Detect which cell encompasses the target text, then output its (x, y) center coordinate. 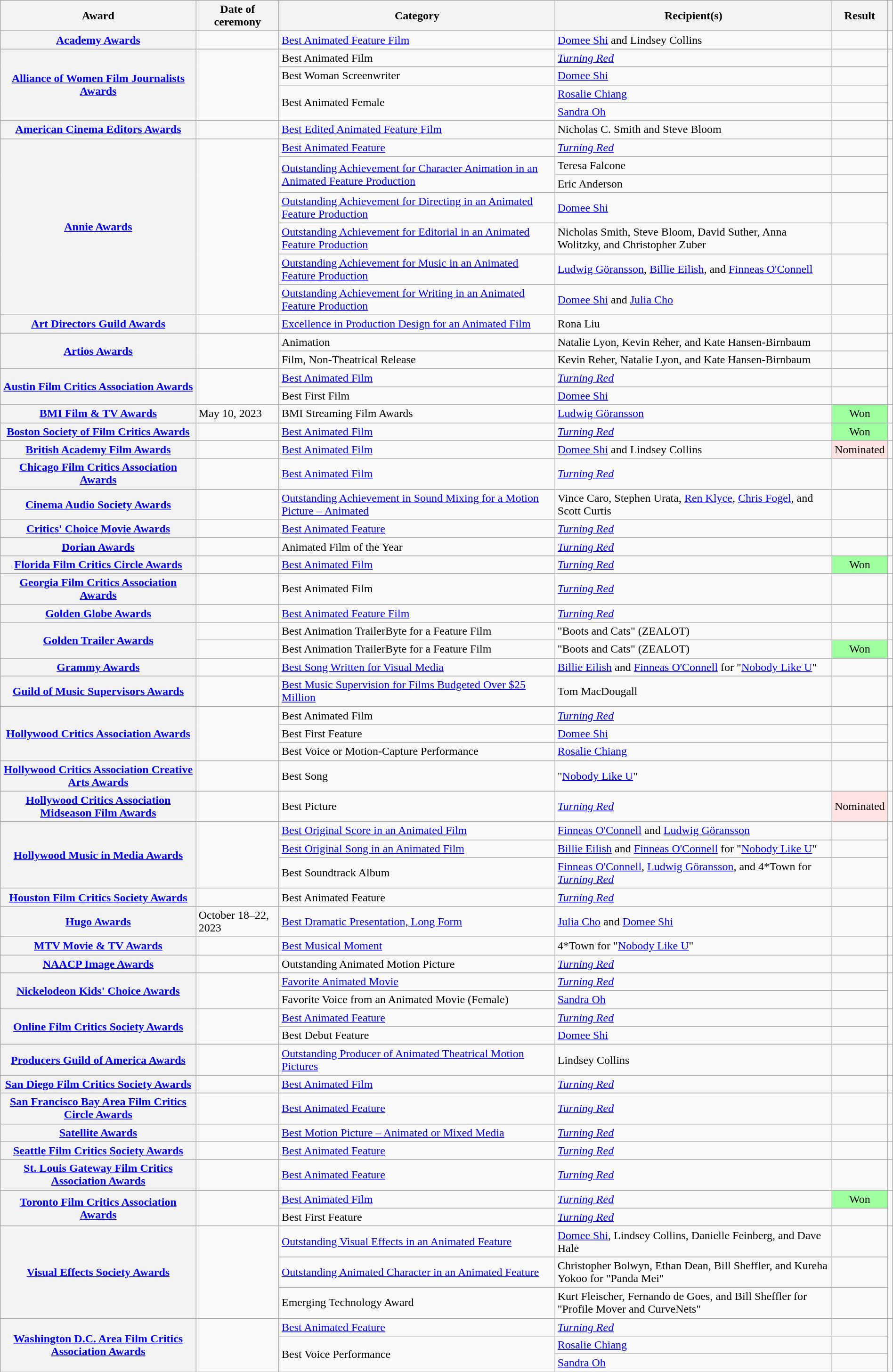
Boston Society of Film Critics Awards (98, 432)
Best Musical Moment (417, 946)
Alliance of Women Film Journalists Awards (98, 85)
Florida Film Critics Circle Awards (98, 564)
San Diego Film Critics Society Awards (98, 1084)
Outstanding Visual Effects in an Animated Feature (417, 1241)
Seattle Film Critics Society Awards (98, 1151)
Finneas O'Connell, Ludwig Göransson, and 4*Town for Turning Red (693, 873)
MTV Movie & TV Awards (98, 946)
Outstanding Producer of Animated Theatrical Motion Pictures (417, 1060)
Finneas O'Connell and Ludwig Göransson (693, 831)
May 10, 2023 (237, 414)
Austin Film Critics Association Awards (98, 387)
Best Original Score in an Animated Film (417, 831)
Toronto Film Critics Association Awards (98, 1208)
Animated Film of the Year (417, 547)
Vince Caro, Stephen Urata, Ren Klyce, Chris Fogel, and Scott Curtis (693, 504)
Favorite Voice from an Animated Movie (Female) (417, 1000)
Hollywood Critics Association Awards (98, 734)
Outstanding Achievement for Directing in an Animated Feature Production (417, 207)
Houston Film Critics Society Awards (98, 897)
Georgia Film Critics Association Awards (98, 589)
Christopher Bolwyn, Ethan Dean, Bill Sheffler, and Kureha Yokoo for "Panda Mei" (693, 1272)
Best Original Song in an Animated Film (417, 849)
Animation (417, 342)
Outstanding Achievement for Writing in an Animated Feature Production (417, 300)
San Francisco Bay Area Film Critics Circle Awards (98, 1108)
Nickelodeon Kids' Choice Awards (98, 991)
October 18–22, 2023 (237, 922)
Guild of Music Supervisors Awards (98, 692)
Best Song (417, 776)
NAACP Image Awards (98, 964)
Ludwig Göransson, Billie Eilish, and Finneas O'Connell (693, 269)
Outstanding Achievement for Character Animation in an Animated Feature Production (417, 174)
BMI Streaming Film Awards (417, 414)
Category (417, 16)
Producers Guild of America Awards (98, 1060)
Chicago Film Critics Association Awards (98, 474)
Best Picture (417, 807)
Rona Liu (693, 324)
Outstanding Achievement for Music in an Animated Feature Production (417, 269)
Best Dramatic Presentation, Long Form (417, 922)
Recipient(s) (693, 16)
Nicholas Smith, Steve Bloom, David Suther, Anna Wolitzky, and Christopher Zuber (693, 238)
Tom MacDougall (693, 692)
Award (98, 16)
Best Motion Picture – Animated or Mixed Media (417, 1133)
Outstanding Achievement for Editorial in an Animated Feature Production (417, 238)
Golden Trailer Awards (98, 640)
Visual Effects Society Awards (98, 1272)
Best Music Supervision for Films Budgeted Over $25 Million (417, 692)
Online Film Critics Society Awards (98, 1027)
Best Animated Female (417, 103)
Domee Shi, Lindsey Collins, Danielle Feinberg, and Dave Hale (693, 1241)
Result (860, 16)
Academy Awards (98, 40)
Emerging Technology Award (417, 1302)
Annie Awards (98, 227)
Ludwig Göransson (693, 414)
Artios Awards (98, 351)
Best Woman Screenwriter (417, 76)
Nicholas C. Smith and Steve Bloom (693, 130)
Critics' Choice Movie Awards (98, 529)
Best First Film (417, 396)
Film, Non-Theatrical Release (417, 360)
Eric Anderson (693, 183)
Best Voice or Motion-Capture Performance (417, 751)
British Academy Film Awards (98, 449)
Dorian Awards (98, 547)
Date of ceremony (237, 16)
Best Debut Feature (417, 1036)
Outstanding Animated Character in an Animated Feature (417, 1272)
Lindsey Collins (693, 1060)
Outstanding Achievement in Sound Mixing for a Motion Picture – Animated (417, 504)
Satellite Awards (98, 1133)
Domee Shi and Julia Cho (693, 300)
Hollywood Music in Media Awards (98, 855)
Julia Cho and Domee Shi (693, 922)
Grammy Awards (98, 667)
American Cinema Editors Awards (98, 130)
4*Town for "Nobody Like U" (693, 946)
Best Soundtrack Album (417, 873)
St. Louis Gateway Film Critics Association Awards (98, 1175)
Favorite Animated Movie (417, 982)
Hollywood Critics Association Midseason Film Awards (98, 807)
Best Song Written for Visual Media (417, 667)
Kevin Reher, Natalie Lyon, and Kate Hansen-Birnbaum (693, 360)
Art Directors Guild Awards (98, 324)
Hugo Awards (98, 922)
Best Voice Performance (417, 1354)
Washington D.C. Area Film Critics Association Awards (98, 1345)
Natalie Lyon, Kevin Reher, and Kate Hansen-Birnbaum (693, 342)
Kurt Fleischer, Fernando de Goes, and Bill Sheffler for "Profile Mover and CurveNets" (693, 1302)
"Nobody Like U" (693, 776)
Excellence in Production Design for an Animated Film (417, 324)
Hollywood Critics Association Creative Arts Awards (98, 776)
Outstanding Animated Motion Picture (417, 964)
BMI Film & TV Awards (98, 414)
Golden Globe Awards (98, 613)
Cinema Audio Society Awards (98, 504)
Teresa Falcone (693, 165)
Best Edited Animated Feature Film (417, 130)
